Output the (x, y) coordinate of the center of the cell containing the given text.  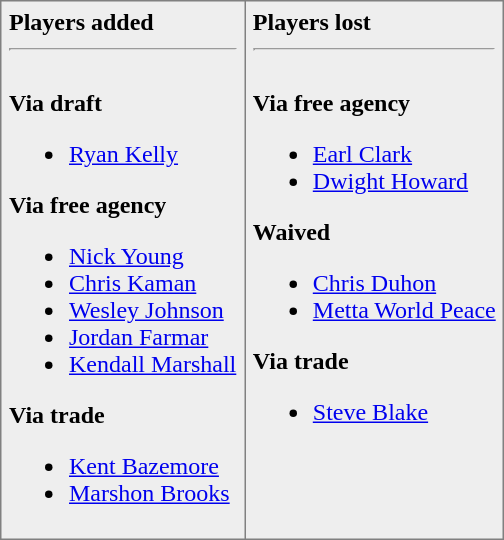
Players added Via draftRyan KellyVia free agencyNick YoungChris KamanWesley JohnsonJordan FarmarKendall MarshallVia tradeKent BazemoreMarshon Brooks (123, 270)
Players lost Via free agencyEarl ClarkDwight HowardWaivedChris DuhonMetta World PeaceVia tradeSteve Blake (374, 270)
